Return (x, y) of the center of cell containing provided text 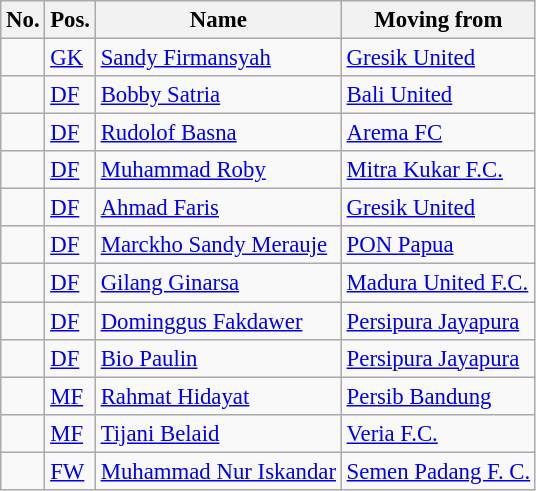
Sandy Firmansyah (218, 58)
Tijani Belaid (218, 433)
Mitra Kukar F.C. (438, 170)
Bali United (438, 95)
No. (23, 20)
GK (70, 58)
Rahmat Hidayat (218, 396)
PON Papua (438, 245)
Persib Bandung (438, 396)
Name (218, 20)
FW (70, 471)
Ahmad Faris (218, 208)
Rudolof Basna (218, 133)
Bio Paulin (218, 358)
Pos. (70, 20)
Marckho Sandy Merauje (218, 245)
Dominggus Fakdawer (218, 321)
Muhammad Nur Iskandar (218, 471)
Veria F.C. (438, 433)
Moving from (438, 20)
Bobby Satria (218, 95)
Semen Padang F. C. (438, 471)
Gilang Ginarsa (218, 283)
Madura United F.C. (438, 283)
Arema FC (438, 133)
Muhammad Roby (218, 170)
